Find where the given text appears and provide that cell's center as [X, Y] coordinate. 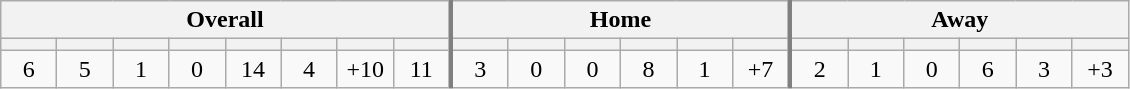
2 [819, 69]
4 [309, 69]
8 [648, 69]
+10 [365, 69]
5 [85, 69]
11 [422, 69]
Away [959, 20]
+7 [762, 69]
+3 [1100, 69]
14 [253, 69]
Home [620, 20]
Overall [226, 20]
